Locate the cell with the specified text and output its (x, y) center coordinate. 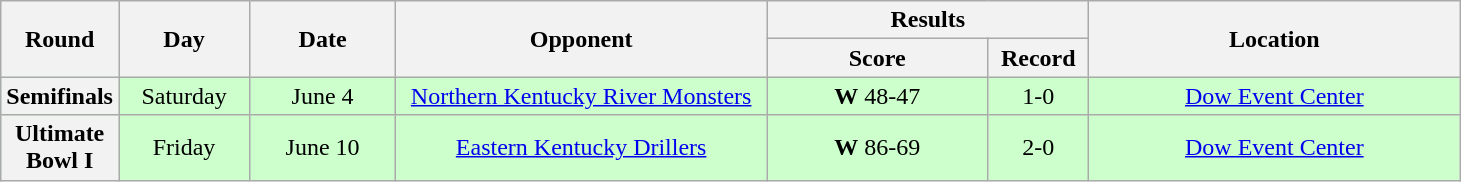
W 48-47 (878, 96)
Ultimate Bowl I (60, 148)
W 86-69 (878, 148)
1-0 (1038, 96)
Results (928, 20)
Eastern Kentucky Drillers (582, 148)
Date (323, 39)
Location (1274, 39)
June 4 (323, 96)
June 10 (323, 148)
Day (184, 39)
Friday (184, 148)
Opponent (582, 39)
Score (878, 58)
2-0 (1038, 148)
Saturday (184, 96)
Northern Kentucky River Monsters (582, 96)
Record (1038, 58)
Round (60, 39)
Semifinals (60, 96)
